Return [X, Y] of the center of cell containing provided text 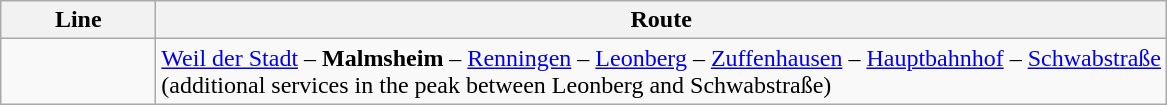
Line [78, 20]
Route [662, 20]
